Return the (X, Y) coordinate for the center point of the cell that contains the specified text.  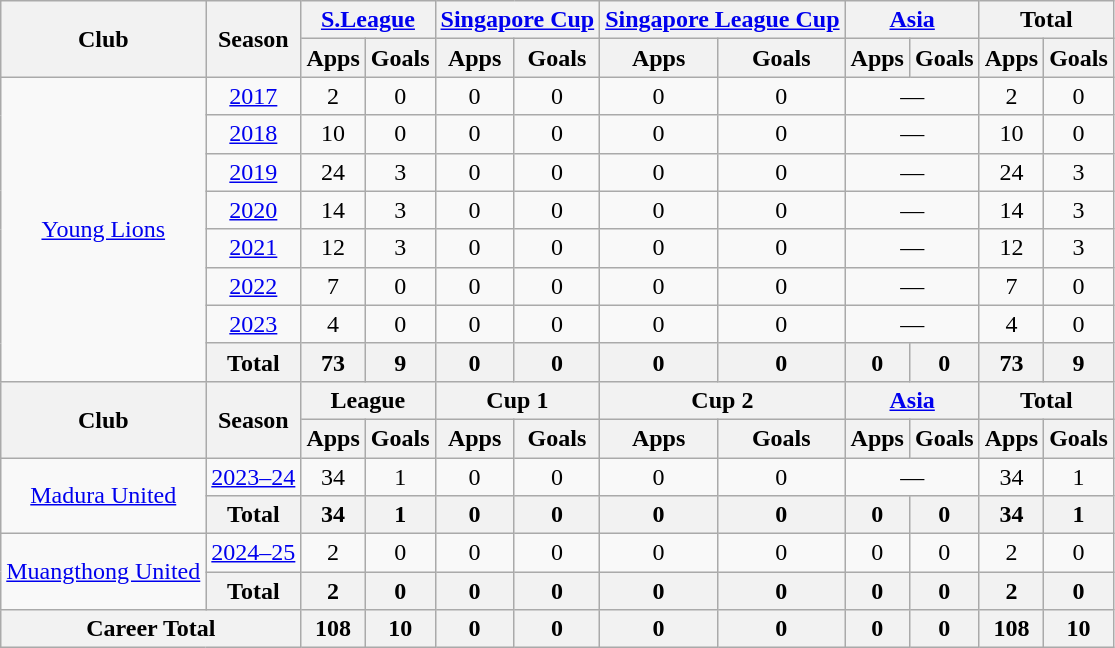
Cup 2 (722, 400)
2023 (254, 324)
2021 (254, 248)
Singapore Cup (518, 20)
Muangthong United (104, 572)
2020 (254, 210)
Singapore League Cup (722, 20)
2022 (254, 286)
2017 (254, 96)
2023–24 (254, 477)
2024–25 (254, 553)
Career Total (151, 629)
Cup 1 (518, 400)
Young Lions (104, 229)
2018 (254, 134)
Madura United (104, 496)
2019 (254, 172)
S.League (368, 20)
League (368, 400)
